Locate the cell with the specified text and output its (x, y) center coordinate. 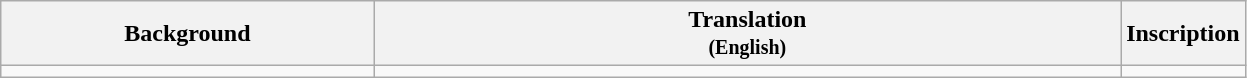
Translation(English) (748, 34)
Inscription (1183, 34)
Background (188, 34)
